Determine the [x, y] coordinate at the center of the cell enclosing the given text.  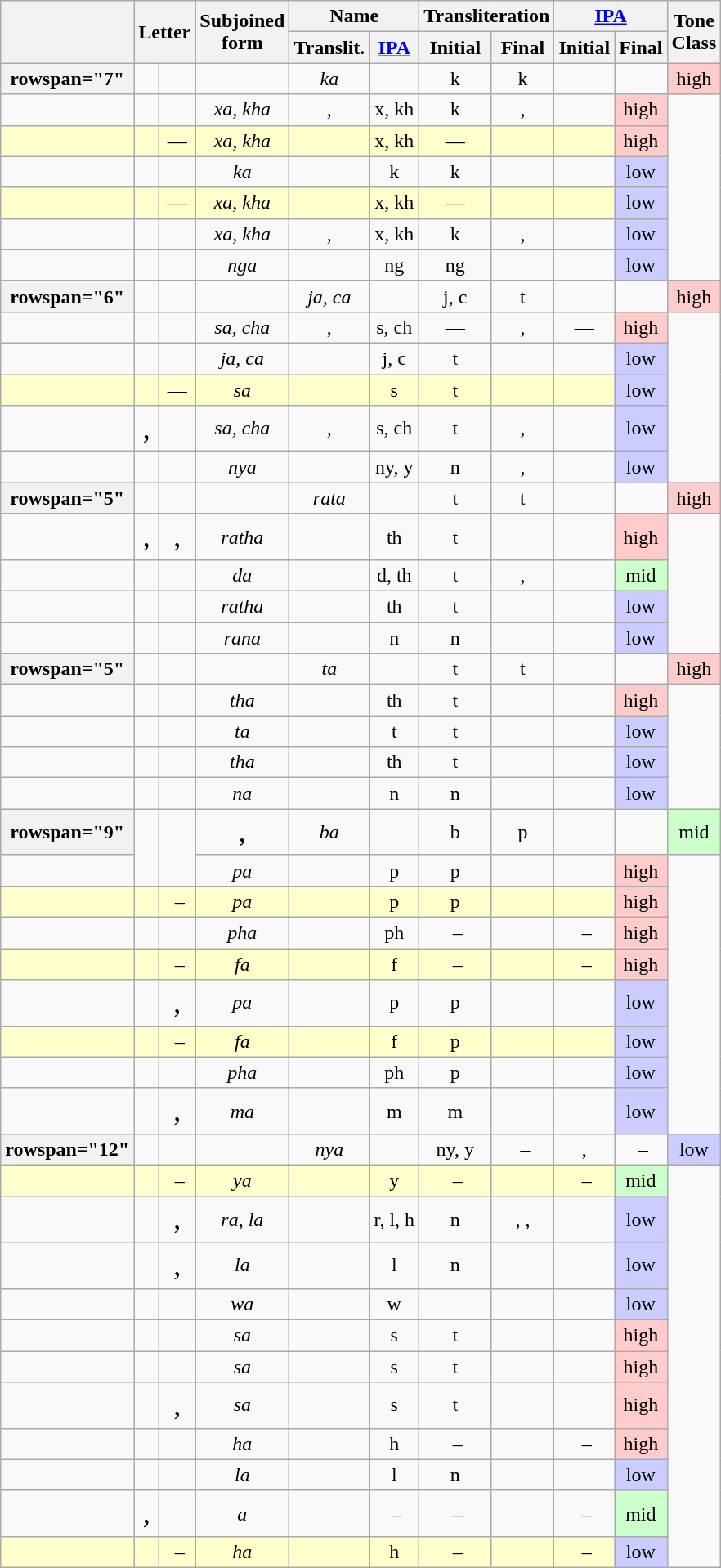
da [242, 575]
Subjoinedform [242, 32]
rowspan="7" [67, 79]
nga [242, 265]
rowspan="6" [67, 296]
Transliteration [487, 16]
ToneClass [694, 32]
ya [242, 1181]
rowspan="12" [67, 1150]
ba [329, 832]
rowspan="9" [67, 832]
r, l, h [394, 1220]
Translit. [329, 47]
, , [523, 1220]
d, th [394, 575]
w [394, 1304]
ma [242, 1111]
y [394, 1181]
b [455, 832]
a [242, 1513]
na [242, 793]
rana [242, 638]
rata [329, 498]
ra, la [242, 1220]
Name [355, 16]
Letter [165, 32]
wa [242, 1304]
